Capture the cell that displays the provided text and extract its [X, Y] central coordinate. 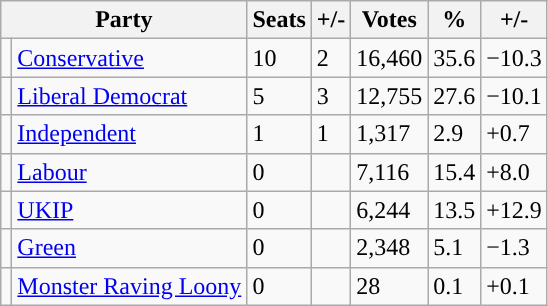
2.9 [454, 134]
12,755 [390, 96]
% [454, 20]
Party [124, 20]
Labour [130, 172]
10 [279, 58]
+0.7 [514, 134]
28 [390, 286]
−10.1 [514, 96]
2,348 [390, 248]
6,244 [390, 210]
15.4 [454, 172]
0.1 [454, 286]
Conservative [130, 58]
Votes [390, 20]
−10.3 [514, 58]
2 [330, 58]
+8.0 [514, 172]
3 [330, 96]
13.5 [454, 210]
35.6 [454, 58]
+12.9 [514, 210]
5.1 [454, 248]
27.6 [454, 96]
Monster Raving Loony [130, 286]
1,317 [390, 134]
+0.1 [514, 286]
UKIP [130, 210]
7,116 [390, 172]
−1.3 [514, 248]
Independent [130, 134]
5 [279, 96]
Seats [279, 20]
Green [130, 248]
Liberal Democrat [130, 96]
16,460 [390, 58]
